Output the (X, Y) coordinate of the center of the cell containing the given text.  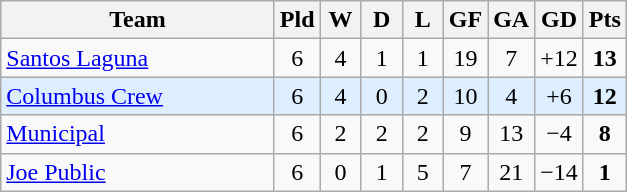
Pts (604, 20)
Team (138, 20)
12 (604, 96)
Pld (297, 20)
19 (465, 58)
D (382, 20)
Municipal (138, 134)
8 (604, 134)
Santos Laguna (138, 58)
5 (422, 172)
9 (465, 134)
GD (560, 20)
−4 (560, 134)
10 (465, 96)
+6 (560, 96)
Columbus Crew (138, 96)
Joe Public (138, 172)
W (340, 20)
+12 (560, 58)
GA (512, 20)
21 (512, 172)
GF (465, 20)
−14 (560, 172)
L (422, 20)
